Return the (x, y) coordinate for the center point of the cell that contains the specified text.  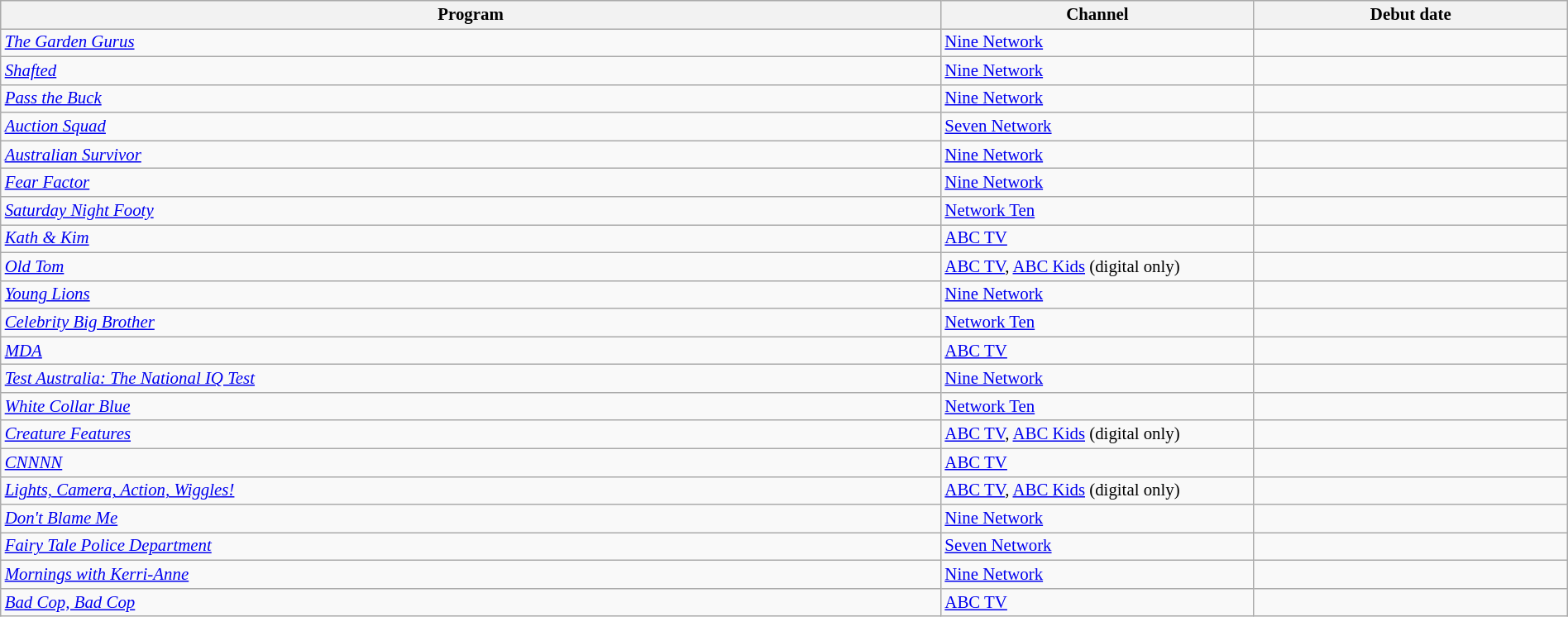
Test Australia: The National IQ Test (471, 379)
Saturday Night Footy (471, 211)
Old Tom (471, 266)
Shafted (471, 70)
Pass the Buck (471, 98)
Don't Blame Me (471, 519)
Celebrity Big Brother (471, 323)
Fairy Tale Police Department (471, 547)
White Collar Blue (471, 406)
CNNNN (471, 462)
Fear Factor (471, 183)
Creature Features (471, 434)
The Garden Gurus (471, 42)
Bad Cop, Bad Cop (471, 602)
Kath & Kim (471, 238)
Program (471, 15)
Debut date (1411, 15)
Lights, Camera, Action, Wiggles! (471, 490)
Channel (1097, 15)
Auction Squad (471, 127)
Mornings with Kerri-Anne (471, 575)
MDA (471, 351)
Australian Survivor (471, 155)
Young Lions (471, 294)
